Output the [X, Y] coordinate of the center of the cell containing the given text.  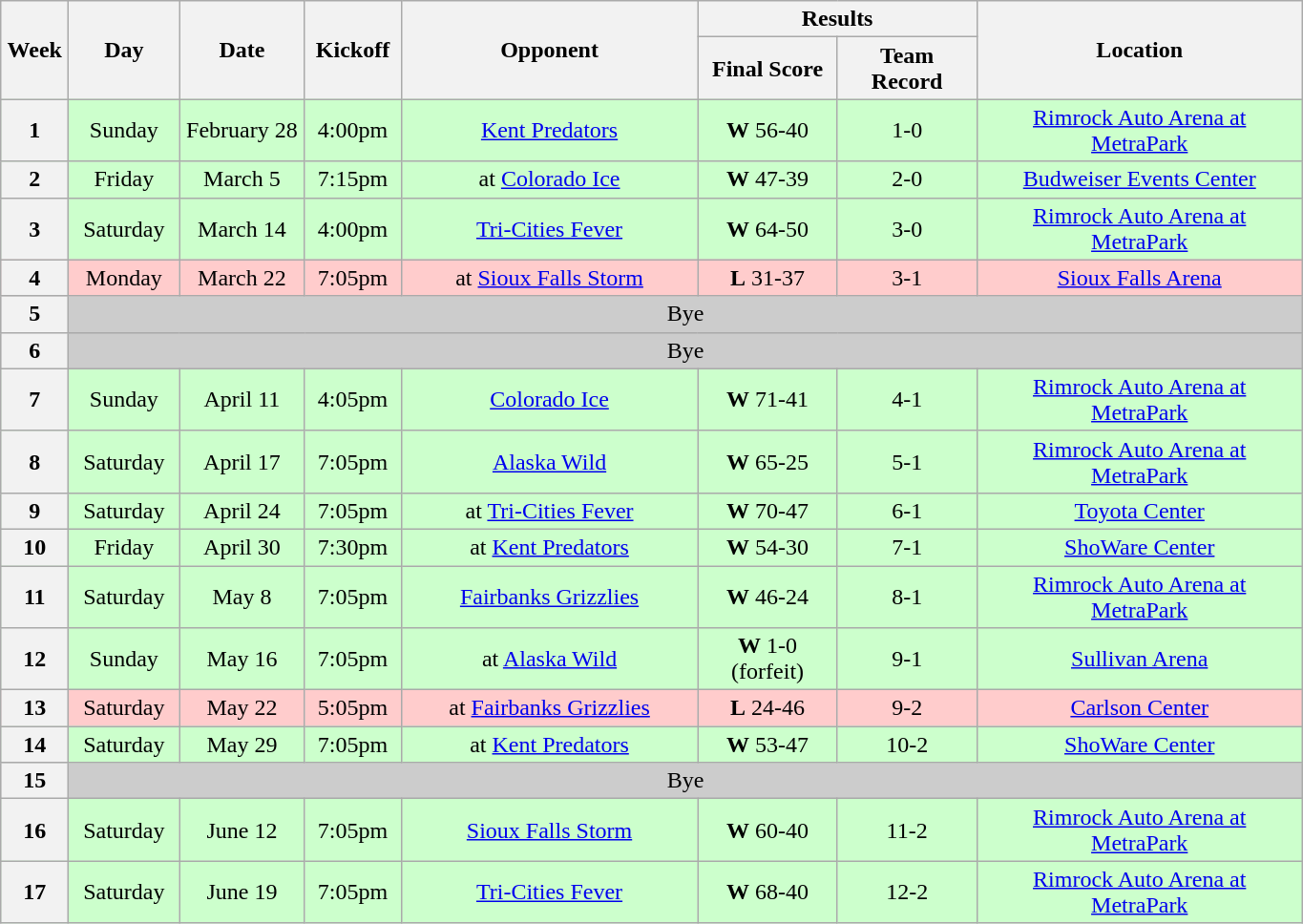
W 53-47 [767, 745]
Opponent [550, 50]
11-2 [907, 830]
March 22 [242, 278]
April 24 [242, 511]
W 68-40 [767, 892]
Kickoff [353, 50]
Kent Predators [550, 130]
7 [34, 399]
W 54-30 [767, 547]
1 [34, 130]
3-0 [907, 229]
at Alaska Wild [550, 659]
W 46-24 [767, 596]
7-1 [907, 547]
Monday [124, 278]
5:05pm [353, 708]
April 11 [242, 399]
W 60-40 [767, 830]
W 64-50 [767, 229]
April 30 [242, 547]
June 12 [242, 830]
4-1 [907, 399]
7:15pm [353, 179]
May 22 [242, 708]
at Fairbanks Grizzlies [550, 708]
June 19 [242, 892]
W 70-47 [767, 511]
Colorado Ice [550, 399]
Date [242, 50]
5-1 [907, 462]
2-0 [907, 179]
W 1-0 (forfeit) [767, 659]
March 5 [242, 179]
12-2 [907, 892]
16 [34, 830]
Location [1140, 50]
February 28 [242, 130]
May 16 [242, 659]
W 56-40 [767, 130]
at Sioux Falls Storm [550, 278]
17 [34, 892]
W 47-39 [767, 179]
1-0 [907, 130]
Alaska Wild [550, 462]
L 24-46 [767, 708]
11 [34, 596]
Budweiser Events Center [1140, 179]
W 71-41 [767, 399]
Carlson Center [1140, 708]
6-1 [907, 511]
3-1 [907, 278]
May 29 [242, 745]
at Colorado Ice [550, 179]
Results [837, 19]
Team Record [907, 69]
10 [34, 547]
12 [34, 659]
May 8 [242, 596]
10-2 [907, 745]
7:30pm [353, 547]
Sullivan Arena [1140, 659]
Day [124, 50]
Final Score [767, 69]
Fairbanks Grizzlies [550, 596]
W 65-25 [767, 462]
3 [34, 229]
2 [34, 179]
Sioux Falls Arena [1140, 278]
March 14 [242, 229]
9-2 [907, 708]
15 [34, 781]
5 [34, 314]
Week [34, 50]
Sioux Falls Storm [550, 830]
4:05pm [353, 399]
at Tri-Cities Fever [550, 511]
14 [34, 745]
April 17 [242, 462]
9 [34, 511]
8-1 [907, 596]
9-1 [907, 659]
8 [34, 462]
13 [34, 708]
4 [34, 278]
6 [34, 350]
Toyota Center [1140, 511]
L 31-37 [767, 278]
